Search for the cell housing the specified text and yield its (x, y) center coordinate. 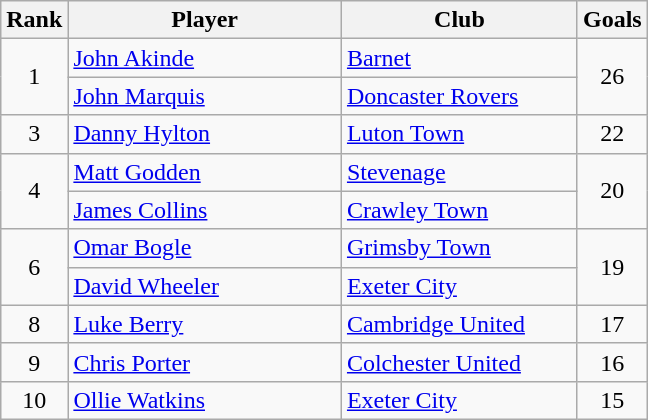
15 (612, 400)
Doncaster Rovers (459, 96)
22 (612, 134)
Player (205, 20)
Grimsby Town (459, 248)
Barnet (459, 58)
6 (34, 267)
Rank (34, 20)
16 (612, 362)
John Akinde (205, 58)
Chris Porter (205, 362)
Luke Berry (205, 324)
John Marquis (205, 96)
James Collins (205, 210)
4 (34, 191)
Luton Town (459, 134)
3 (34, 134)
Colchester United (459, 362)
19 (612, 267)
Ollie Watkins (205, 400)
Club (459, 20)
9 (34, 362)
Matt Godden (205, 172)
Omar Bogle (205, 248)
10 (34, 400)
Stevenage (459, 172)
Goals (612, 20)
20 (612, 191)
1 (34, 77)
Danny Hylton (205, 134)
David Wheeler (205, 286)
17 (612, 324)
26 (612, 77)
Crawley Town (459, 210)
Cambridge United (459, 324)
8 (34, 324)
